Pinpoint the cell where the given text exists, returning its (x, y) midpoint coordinate. 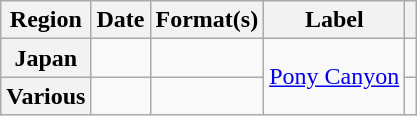
Format(s) (207, 20)
Date (120, 20)
Label (334, 20)
Various (46, 96)
Japan (46, 58)
Pony Canyon (334, 77)
Region (46, 20)
